Scan for the cell matching the given text and deliver its (X, Y) coordinate at center. 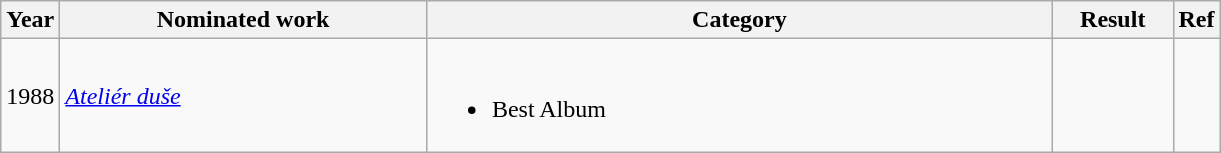
Ateliér duše (244, 96)
Ref (1196, 20)
Nominated work (244, 20)
Result (1112, 20)
Best Album (739, 96)
Year (30, 20)
Category (739, 20)
1988 (30, 96)
